Search for the cell housing the specified text and yield its (x, y) center coordinate. 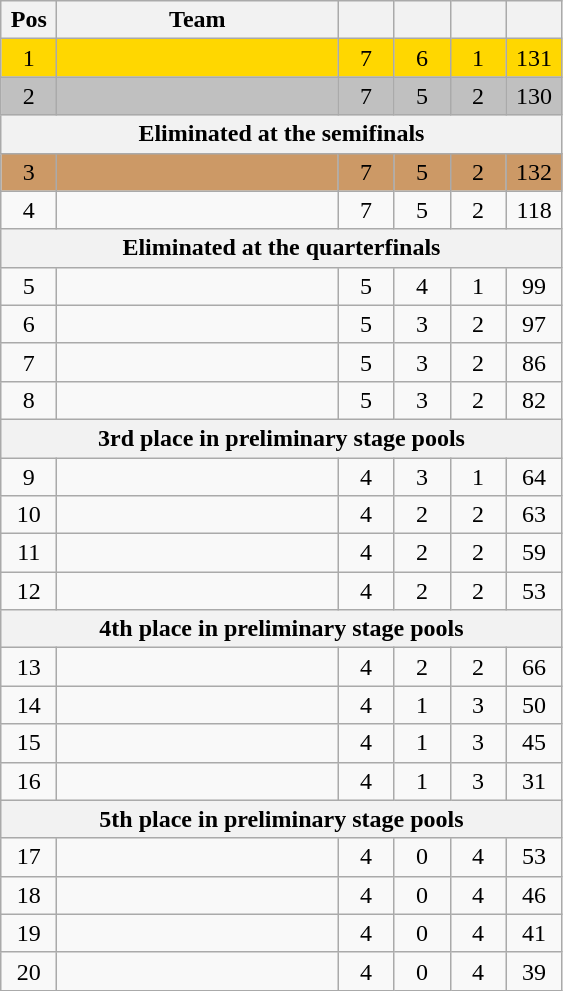
66 (534, 667)
5th place in preliminary stage pools (282, 819)
4th place in preliminary stage pools (282, 629)
45 (534, 743)
Team (198, 20)
10 (29, 515)
39 (534, 971)
17 (29, 857)
12 (29, 591)
14 (29, 705)
11 (29, 553)
15 (29, 743)
86 (534, 362)
82 (534, 400)
18 (29, 895)
64 (534, 477)
13 (29, 667)
131 (534, 58)
Eliminated at the semifinals (282, 134)
59 (534, 553)
9 (29, 477)
118 (534, 210)
31 (534, 781)
Eliminated at the quarterfinals (282, 248)
46 (534, 895)
41 (534, 933)
97 (534, 324)
132 (534, 172)
3rd place in preliminary stage pools (282, 438)
8 (29, 400)
99 (534, 286)
16 (29, 781)
20 (29, 971)
50 (534, 705)
63 (534, 515)
19 (29, 933)
130 (534, 96)
Pos (29, 20)
